From the cell containing the given text, extract its center point as [x, y] coordinate. 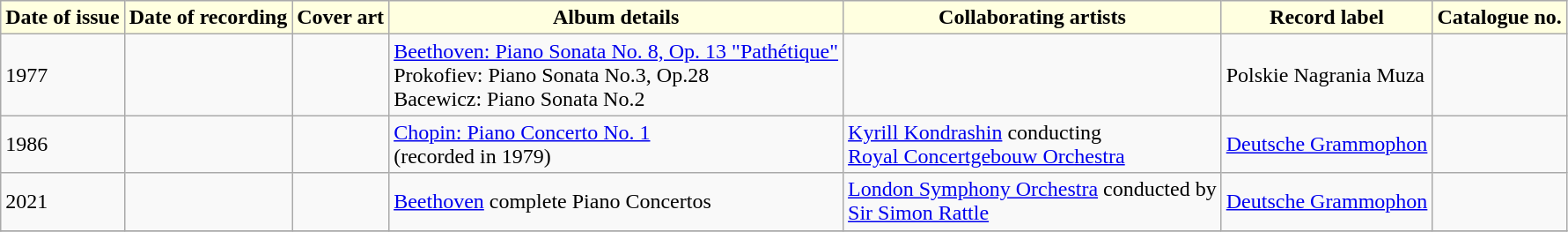
Record label [1327, 18]
Beethoven: Piano Sonata No. 8, Op. 13 "Pathétique"Prokofiev: Piano Sonata No.3, Op.28Bacewicz: Piano Sonata No.2 [616, 75]
Kyrill Kondrashin conducting Royal Concertgebouw Orchestra [1033, 145]
Collaborating artists [1033, 18]
1977 [63, 75]
Date of recording [208, 18]
Beethoven complete Piano Concertos [616, 201]
Album details [616, 18]
Polskie Nagrania Muza [1327, 75]
London Symphony Orchestra conducted by Sir Simon Rattle [1033, 201]
Catalogue no. [1499, 18]
1986 [63, 145]
Date of issue [63, 18]
Cover art [341, 18]
2021 [63, 201]
Chopin: Piano Concerto No. 1 (recorded in 1979) [616, 145]
